Provide the (X, Y) coordinate of the cell's center where the given text is located.  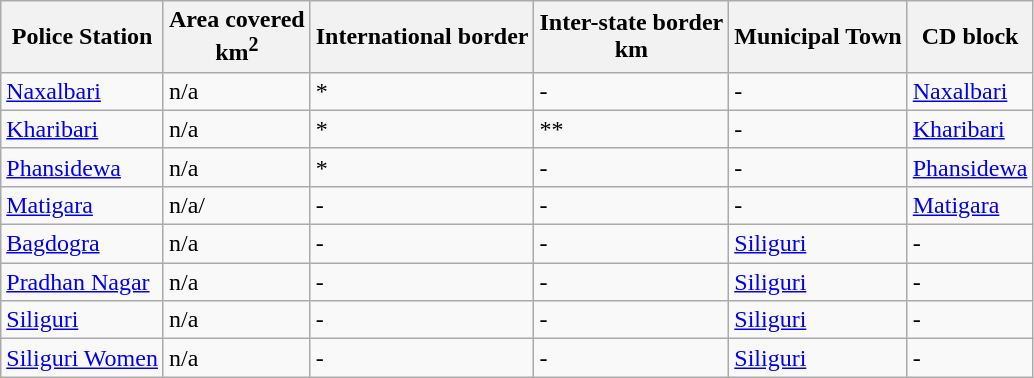
Inter-state borderkm (632, 37)
Municipal Town (818, 37)
Bagdogra (82, 244)
CD block (970, 37)
Police Station (82, 37)
** (632, 129)
Area coveredkm2 (236, 37)
Siliguri Women (82, 358)
International border (422, 37)
Pradhan Nagar (82, 282)
n/a/ (236, 205)
